From the cell containing the given text, extract its center point as [X, Y] coordinate. 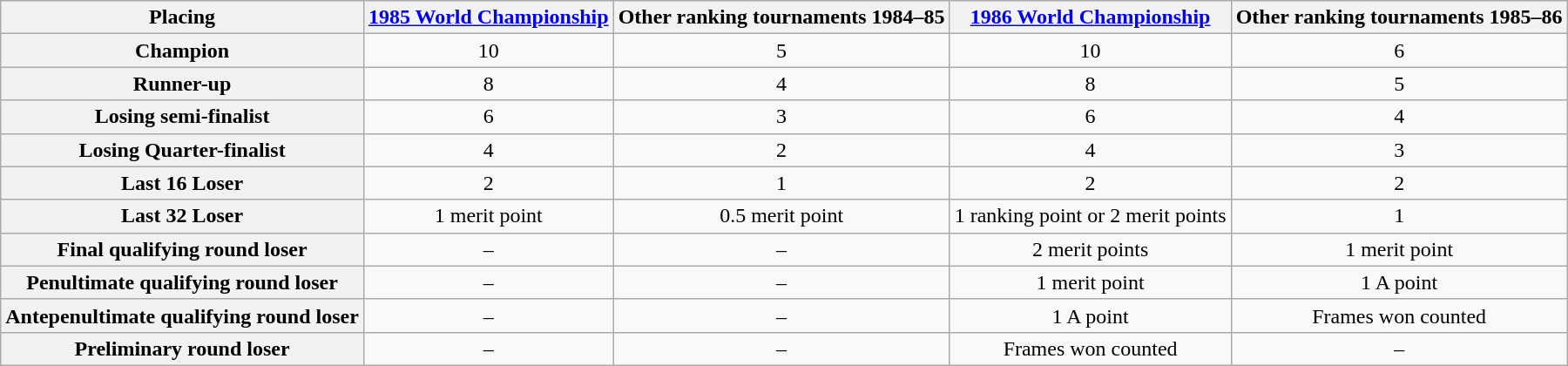
2 merit points [1091, 249]
1985 World Championship [488, 17]
Other ranking tournaments 1984–85 [781, 17]
Last 32 Loser [183, 216]
Losing semi-finalist [183, 117]
Losing Quarter-finalist [183, 150]
1 ranking point or 2 merit points [1091, 216]
Final qualifying round loser [183, 249]
Placing [183, 17]
Preliminary round loser [183, 349]
Penultimate qualifying round loser [183, 282]
0.5 merit point [781, 216]
Runner-up [183, 84]
Antepenultimate qualifying round loser [183, 315]
Other ranking tournaments 1985–86 [1399, 17]
1986 World Championship [1091, 17]
Champion [183, 51]
Last 16 Loser [183, 183]
